Capture the cell that displays the provided text and extract its [x, y] central coordinate. 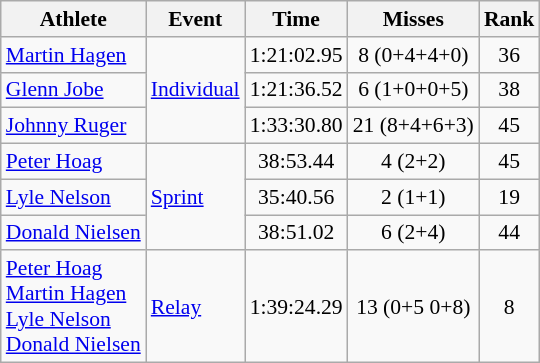
2 (1+1) [414, 197]
Event [196, 19]
21 (8+4+6+3) [414, 126]
8 (0+4+4+0) [414, 55]
8 [510, 307]
Athlete [74, 19]
Johnny Ruger [74, 126]
6 (1+0+0+5) [414, 90]
1:21:02.95 [296, 55]
1:33:30.80 [296, 126]
38 [510, 90]
36 [510, 55]
Time [296, 19]
6 (2+4) [414, 233]
13 (0+5 0+8) [414, 307]
38:51.02 [296, 233]
19 [510, 197]
Glenn Jobe [74, 90]
1:21:36.52 [296, 90]
4 (2+2) [414, 162]
Martin Hagen [74, 55]
1:39:24.29 [296, 307]
Relay [196, 307]
Peter Hoag [74, 162]
Individual [196, 90]
35:40.56 [296, 197]
Peter HoagMartin HagenLyle NelsonDonald Nielsen [74, 307]
Sprint [196, 198]
Misses [414, 19]
38:53.44 [296, 162]
44 [510, 233]
Lyle Nelson [74, 197]
Donald Nielsen [74, 233]
Rank [510, 19]
